Extract the (x, y) coordinate from the center of the cell holding the provided text.  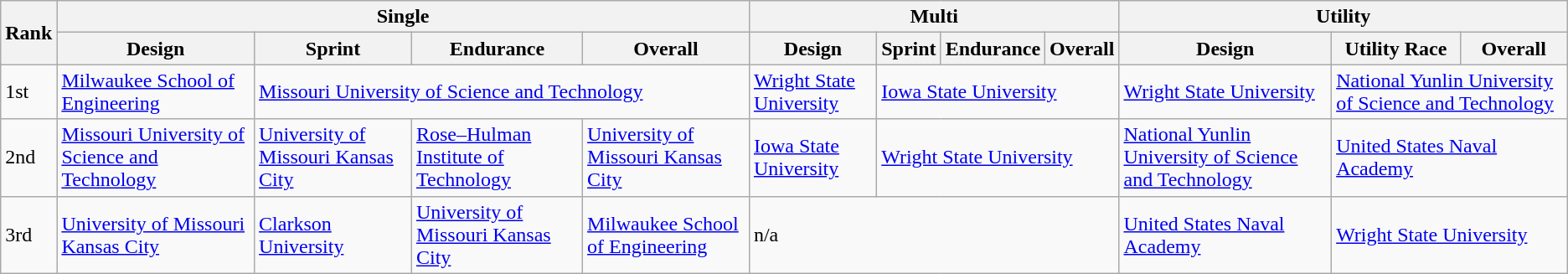
n/a (934, 235)
Utility (1344, 17)
3rd (28, 235)
Utility Race (1396, 49)
Rose–Hulman Institute of Technology (497, 158)
Rank (28, 33)
Multi (934, 17)
2nd (28, 158)
1st (28, 92)
Single (404, 17)
Clarkson University (333, 235)
